Capture the cell that displays the provided text and extract its (X, Y) central coordinate. 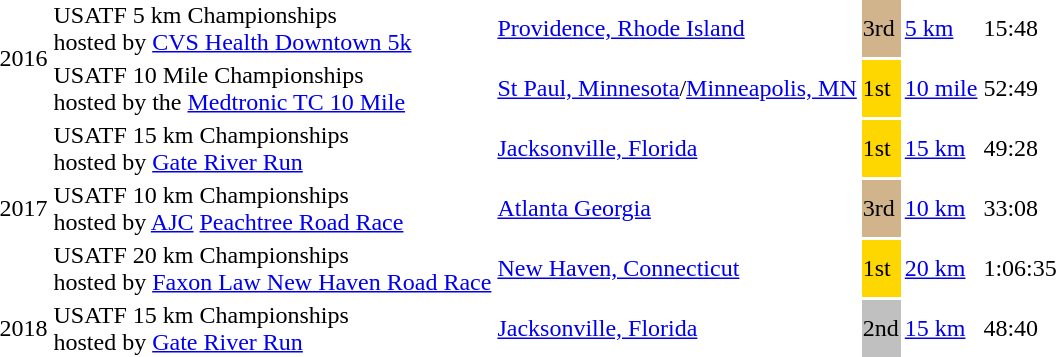
10 km (941, 208)
St Paul, Minnesota/Minneapolis, MN (677, 88)
USATF 10 km Championshipshosted by AJC Peachtree Road Race (272, 208)
USATF 5 km Championships hosted by CVS Health Downtown 5k (272, 28)
5 km (941, 28)
Providence, Rhode Island (677, 28)
20 km (941, 268)
2nd (880, 328)
Atlanta Georgia (677, 208)
10 mile (941, 88)
New Haven, Connecticut (677, 268)
USATF 20 km Championships hosted by Faxon Law New Haven Road Race (272, 268)
USATF 10 Mile Championshipshosted by the Medtronic TC 10 Mile (272, 88)
